Determine the [X, Y] coordinate at the center of the cell enclosing the given text.  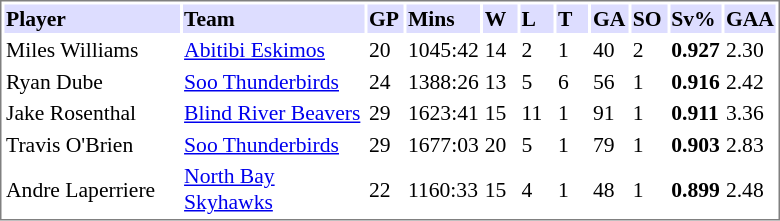
3.36 [750, 113]
Abitibi Eskimos [274, 50]
48 [610, 189]
1623:41 [443, 113]
Mins [443, 18]
91 [610, 113]
0.927 [696, 50]
2.48 [750, 189]
1677:03 [443, 144]
Jake Rosenthal [92, 113]
0.899 [696, 189]
14 [500, 50]
22 [386, 189]
Blind River Beavers [274, 113]
0.916 [696, 82]
GP [386, 18]
Team [274, 18]
2.83 [750, 144]
1160:33 [443, 189]
Sv% [696, 18]
Player [92, 18]
T [573, 18]
Andre Laperriere [92, 189]
4 [537, 189]
0.903 [696, 144]
SO [649, 18]
1045:42 [443, 50]
GAA [750, 18]
24 [386, 82]
79 [610, 144]
Miles Williams [92, 50]
Ryan Dube [92, 82]
2.42 [750, 82]
6 [573, 82]
L [537, 18]
North Bay Skyhawks [274, 189]
40 [610, 50]
11 [537, 113]
13 [500, 82]
GA [610, 18]
W [500, 18]
Travis O'Brien [92, 144]
1388:26 [443, 82]
0.911 [696, 113]
56 [610, 82]
2.30 [750, 50]
